Capture the cell that displays the provided text and extract its [X, Y] central coordinate. 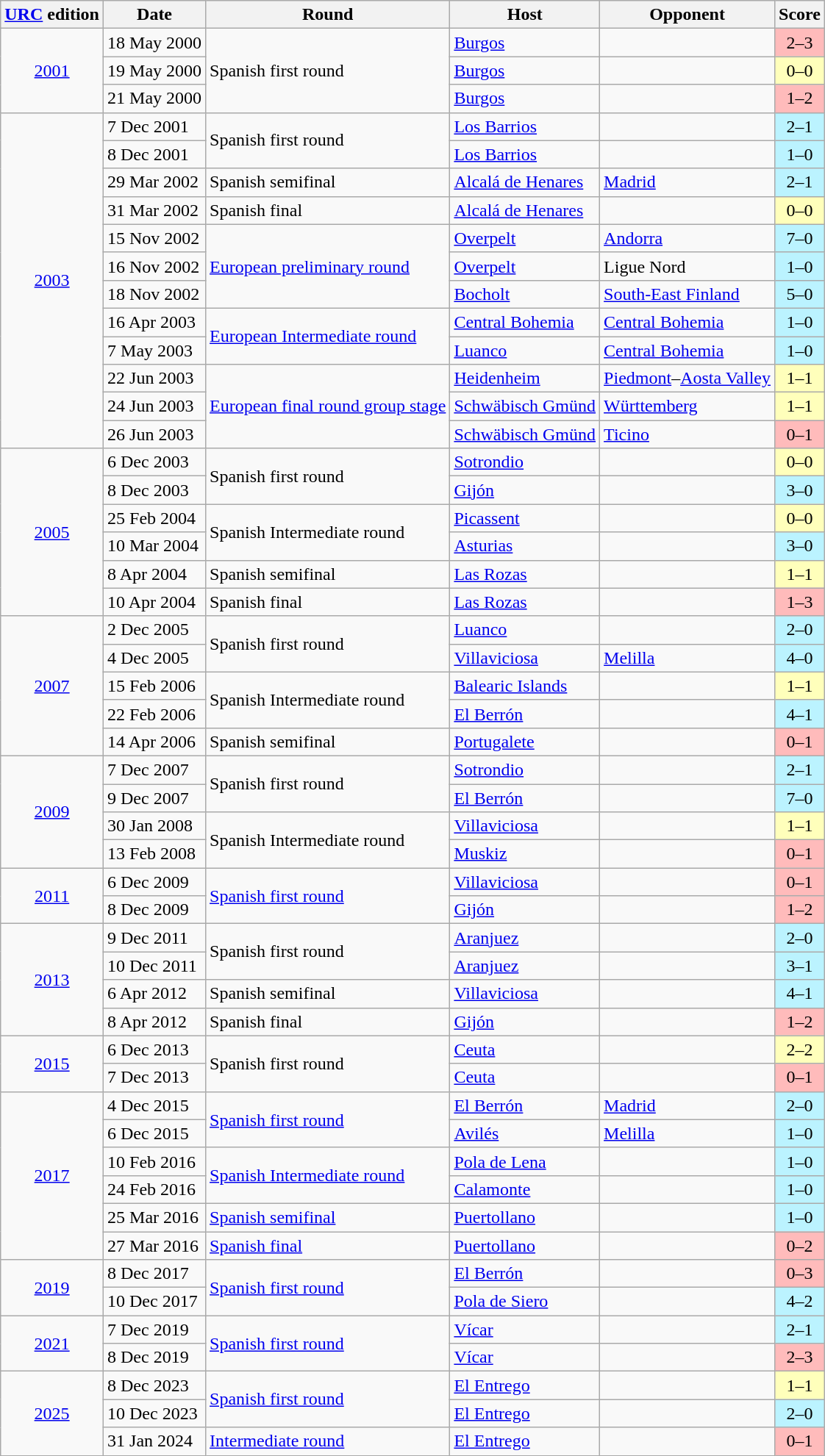
2001 [52, 71]
24 Jun 2003 [154, 406]
European preliminary round [328, 266]
10 Apr 2004 [154, 602]
30 Jan 2008 [154, 826]
Pola de Siero [525, 1302]
Piedmont–Aosta Valley [687, 379]
3–1 [800, 966]
2003 [52, 281]
2021 [52, 1344]
7 Dec 2007 [154, 770]
10 Dec 2011 [154, 966]
2 Dec 2005 [154, 630]
16 Nov 2002 [154, 266]
Ticino [687, 434]
2017 [52, 1175]
8 Dec 2003 [154, 490]
6 Apr 2012 [154, 994]
7 Dec 2001 [154, 126]
Asturias [525, 546]
European Intermediate round [328, 336]
7 May 2003 [154, 351]
22 Jun 2003 [154, 379]
6 Dec 2003 [154, 462]
10 Dec 2017 [154, 1302]
1–3 [800, 602]
18 Nov 2002 [154, 294]
2005 [52, 532]
24 Feb 2016 [154, 1189]
2009 [52, 811]
29 Mar 2002 [154, 182]
7 Dec 2019 [154, 1330]
5–0 [800, 294]
2–2 [800, 1050]
15 Feb 2006 [154, 686]
Intermediate round [328, 1441]
25 Mar 2016 [154, 1217]
31 Jan 2024 [154, 1441]
Avilés [525, 1133]
8 Apr 2012 [154, 1022]
13 Feb 2008 [154, 854]
Balearic Islands [525, 686]
10 Mar 2004 [154, 546]
Portugalete [525, 742]
Host [525, 15]
Pola de Lena [525, 1161]
Ligue Nord [687, 266]
Round [328, 15]
25 Feb 2004 [154, 518]
8 Dec 2001 [154, 154]
6 Dec 2009 [154, 882]
0–3 [800, 1274]
6 Dec 2013 [154, 1050]
2007 [52, 686]
European final round group stage [328, 406]
18 May 2000 [154, 43]
27 Mar 2016 [154, 1246]
9 Dec 2011 [154, 938]
21 May 2000 [154, 98]
Picassent [525, 518]
Heidenheim [525, 379]
14 Apr 2006 [154, 742]
2025 [52, 1413]
4–2 [800, 1302]
15 Nov 2002 [154, 238]
Score [800, 15]
Bocholt [525, 294]
2011 [52, 896]
8 Dec 2009 [154, 910]
31 Mar 2002 [154, 210]
URC edition [52, 15]
Calamonte [525, 1189]
Opponent [687, 15]
8 Dec 2017 [154, 1274]
22 Feb 2006 [154, 714]
Württemberg [687, 406]
8 Apr 2004 [154, 574]
Date [154, 15]
2013 [52, 980]
Andorra [687, 238]
10 Feb 2016 [154, 1161]
South-East Finland [687, 294]
4–0 [800, 658]
2019 [52, 1288]
26 Jun 2003 [154, 434]
10 Dec 2023 [154, 1413]
Muskiz [525, 854]
8 Dec 2019 [154, 1358]
0–2 [800, 1246]
8 Dec 2023 [154, 1385]
4 Dec 2005 [154, 658]
4 Dec 2015 [154, 1105]
16 Apr 2003 [154, 322]
9 Dec 2007 [154, 797]
2015 [52, 1064]
7 Dec 2013 [154, 1077]
6 Dec 2015 [154, 1133]
19 May 2000 [154, 71]
